From the cell containing the given text, extract its center point as (X, Y) coordinate. 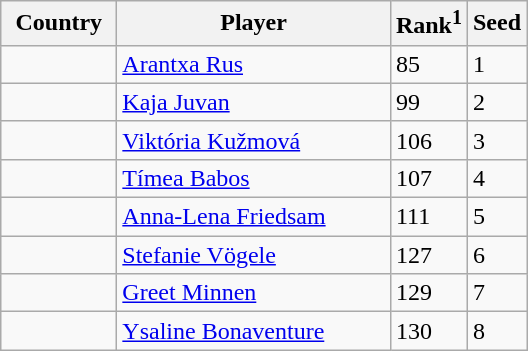
3 (496, 140)
129 (428, 293)
6 (496, 255)
127 (428, 255)
Stefanie Vögele (254, 255)
Anna-Lena Friedsam (254, 217)
4 (496, 178)
Rank1 (428, 24)
5 (496, 217)
Arantxa Rus (254, 64)
7 (496, 293)
111 (428, 217)
130 (428, 331)
Greet Minnen (254, 293)
Country (59, 24)
99 (428, 102)
Kaja Juvan (254, 102)
Viktória Kužmová (254, 140)
Player (254, 24)
Ysaline Bonaventure (254, 331)
106 (428, 140)
2 (496, 102)
8 (496, 331)
Tímea Babos (254, 178)
Seed (496, 24)
85 (428, 64)
107 (428, 178)
1 (496, 64)
